Find where the given text appears and provide that cell's center as [X, Y] coordinate. 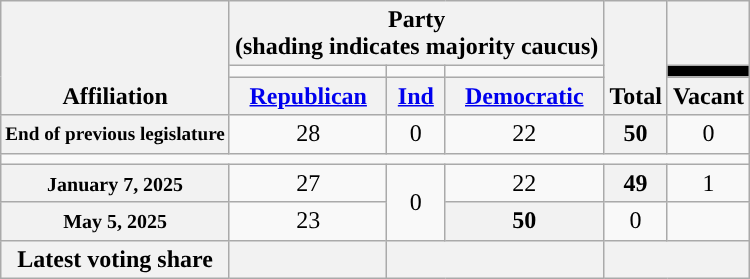
28 [308, 134]
Party (shading indicates majority caucus) [416, 34]
Ind [416, 96]
January 7, 2025 [116, 183]
23 [308, 221]
49 [636, 183]
Affiliation [116, 58]
Republican [308, 96]
Latest voting share [116, 259]
Total [636, 58]
May 5, 2025 [116, 221]
End of previous legislature [116, 134]
1 [708, 183]
Vacant [708, 96]
27 [308, 183]
Democratic [524, 96]
